Provide the [X, Y] coordinate of the cell's center where the given text is located.  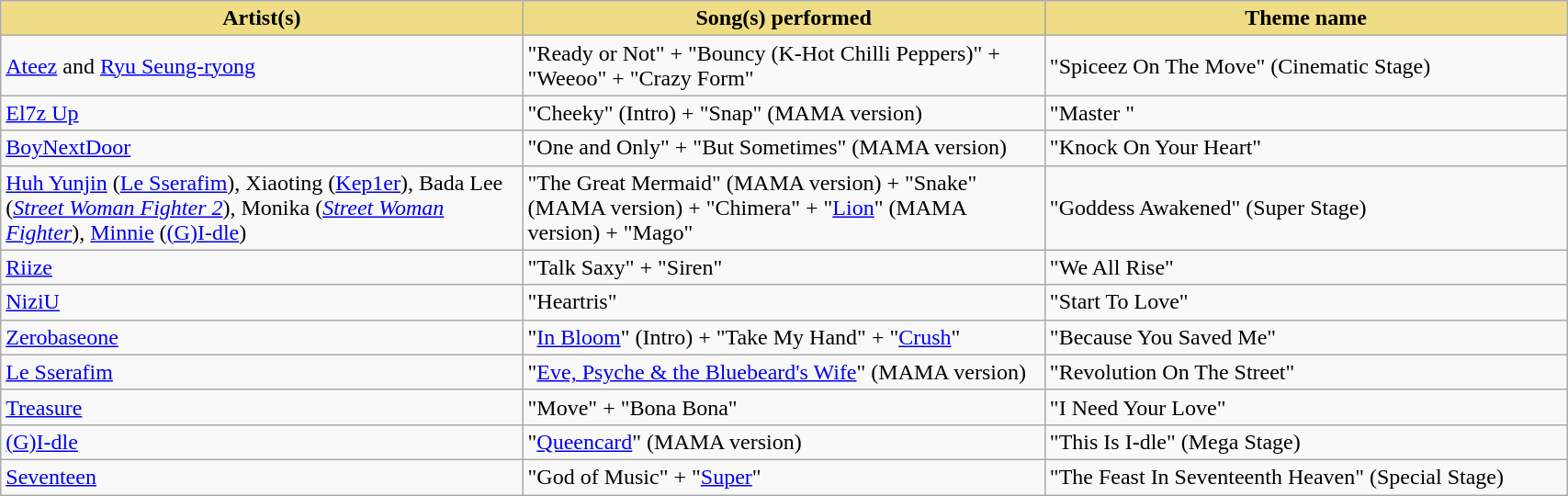
"One and Only" + "But Sometimes" (MAMA version) [784, 148]
"Knock On Your Heart" [1305, 148]
Riize [262, 267]
Artist(s) [262, 18]
NiziU [262, 302]
(G)I-dle [262, 442]
Huh Yunjin (Le Sserafim), Xiaoting (Kep1er), Bada Lee (Street Woman Fighter 2), Monika (Street Woman Fighter), Minnie ((G)I-dle) [262, 208]
"Spiceez On The Move" (Cinematic Stage) [1305, 66]
"I Need Your Love" [1305, 407]
"Talk Saxy" + "Siren" [784, 267]
"Move" + "Bona Bona" [784, 407]
"The Great Mermaid" (MAMA version) + "Snake" (MAMA version) + "Chimera" + "Lion" (MAMA version) + "Mago" [784, 208]
"Eve, Psyche & the Bluebeard's Wife" (MAMA version) [784, 372]
"This Is I-dle" (Mega Stage) [1305, 442]
Treasure [262, 407]
"Because You Saved Me" [1305, 337]
"Revolution On The Street" [1305, 372]
Theme name [1305, 18]
BoyNextDoor [262, 148]
"Ready or Not" + "Bouncy (K-Hot Chilli Peppers)" + "Weeoo" + "Crazy Form" [784, 66]
"The Feast In Seventeenth Heaven" (Special Stage) [1305, 477]
"God of Music" + "Super" [784, 477]
Le Sserafim [262, 372]
"Heartris" [784, 302]
El7z Up [262, 113]
"Start To Love" [1305, 302]
"In Bloom" (Intro) + "Take My Hand" + "Crush" [784, 337]
"Goddess Awakened" (Super Stage) [1305, 208]
Seventeen [262, 477]
Ateez and Ryu Seung-ryong [262, 66]
"Cheeky" (Intro) + "Snap" (MAMA version) [784, 113]
Song(s) performed [784, 18]
"Queencard" (MAMA version) [784, 442]
Zerobaseone [262, 337]
"We All Rise" [1305, 267]
"Master " [1305, 113]
